Return (x, y) of the center of cell containing provided text 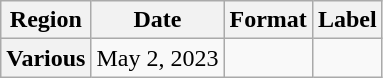
May 2, 2023 (158, 58)
Label (347, 20)
Date (158, 20)
Various (46, 58)
Region (46, 20)
Format (268, 20)
